Find where the given text appears and provide that cell's center as [x, y] coordinate. 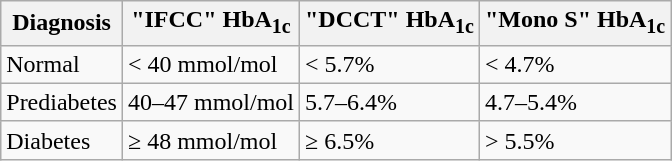
Diabetes [62, 140]
"DCCT" HbA1c [390, 23]
> 5.5% [574, 140]
5.7–6.4% [390, 102]
4.7–5.4% [574, 102]
≥ 6.5% [390, 140]
Prediabetes [62, 102]
< 4.7% [574, 64]
"IFCC" HbA1c [210, 23]
Diagnosis [62, 23]
< 40 mmol/mol [210, 64]
40–47 mmol/mol [210, 102]
"Mono S" HbA1c [574, 23]
Normal [62, 64]
< 5.7% [390, 64]
≥ 48 mmol/mol [210, 140]
